Scan for the cell matching the given text and deliver its (x, y) coordinate at center. 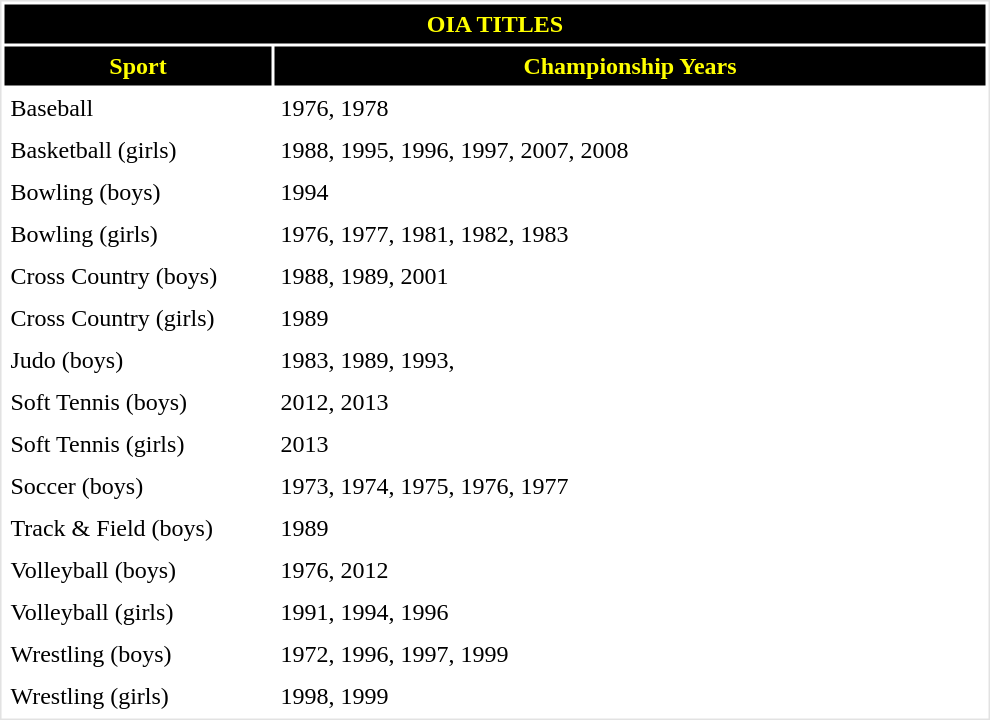
1976, 1977, 1981, 1982, 1983 (630, 234)
OIA TITLES (494, 24)
1991, 1994, 1996 (630, 612)
Cross Country (boys) (138, 276)
Soft Tennis (boys) (138, 402)
Basketball (girls) (138, 150)
1988, 1995, 1996, 1997, 2007, 2008 (630, 150)
Volleyball (boys) (138, 570)
1983, 1989, 1993, (630, 360)
1994 (630, 192)
1976, 2012 (630, 570)
Bowling (girls) (138, 234)
1998, 1999 (630, 696)
1988, 1989, 2001 (630, 276)
Sport (138, 66)
Judo (boys) (138, 360)
Championship Years (630, 66)
Bowling (boys) (138, 192)
2013 (630, 444)
Cross Country (girls) (138, 318)
1972, 1996, 1997, 1999 (630, 654)
Track & Field (boys) (138, 528)
2012, 2013 (630, 402)
1973, 1974, 1975, 1976, 1977 (630, 486)
Baseball (138, 108)
Wrestling (girls) (138, 696)
Volleyball (girls) (138, 612)
Soccer (boys) (138, 486)
Wrestling (boys) (138, 654)
1976, 1978 (630, 108)
Soft Tennis (girls) (138, 444)
